Capture the cell that displays the provided text and extract its (x, y) central coordinate. 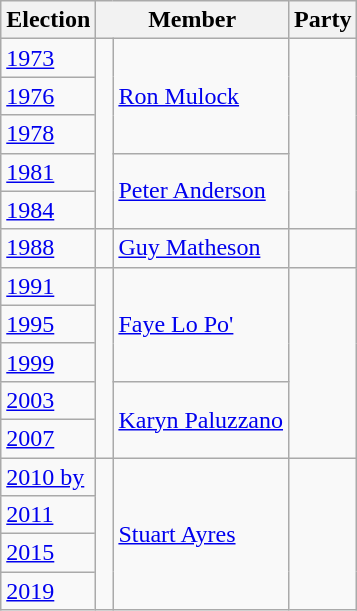
1999 (48, 362)
Guy Matheson (201, 248)
Peter Anderson (201, 191)
Faye Lo Po' (201, 324)
Stuart Ayres (201, 534)
2011 (48, 515)
2010 by (48, 477)
Election (48, 20)
2015 (48, 553)
1988 (48, 248)
1995 (48, 324)
Ron Mulock (201, 96)
1981 (48, 172)
1976 (48, 96)
1984 (48, 210)
1978 (48, 134)
2007 (48, 438)
1973 (48, 58)
2003 (48, 400)
Karyn Paluzzano (201, 419)
Member (192, 20)
2019 (48, 591)
1991 (48, 286)
Party (323, 20)
